Provide the [X, Y] coordinate of the cell's center where the given text is located.  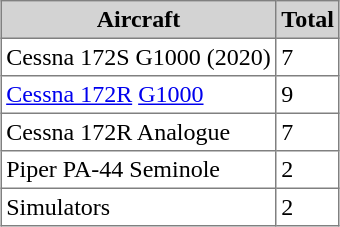
Cessna 172S G1000 (2020) [138, 57]
Total [308, 20]
Aircraft [138, 20]
Cessna 172R G1000 [138, 95]
Piper PA-44 Seminole [138, 170]
Simulators [138, 207]
Cessna 172R Analogue [138, 132]
9 [308, 95]
